Scan for the cell matching the given text and deliver its [x, y] coordinate at center. 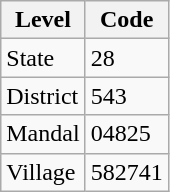
582741 [126, 172]
District [43, 96]
04825 [126, 134]
Level [43, 20]
Village [43, 172]
28 [126, 58]
Mandal [43, 134]
543 [126, 96]
State [43, 58]
Code [126, 20]
